Return (x, y) of the center of cell containing provided text 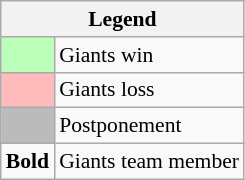
Legend (122, 19)
Giants win (149, 55)
Giants team member (149, 162)
Giants loss (149, 90)
Bold (28, 162)
Postponement (149, 126)
